Find where the given text appears and provide that cell's center as (x, y) coordinate. 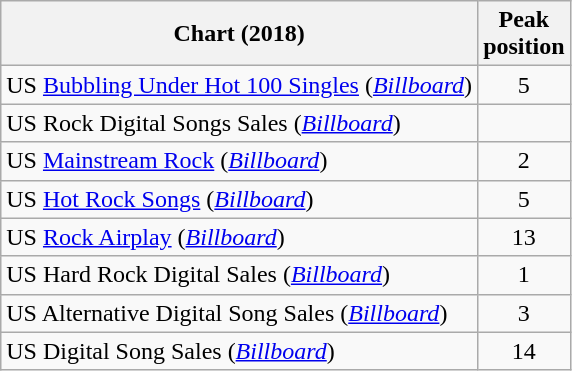
US Rock Airplay (Billboard) (240, 237)
US Rock Digital Songs Sales (Billboard) (240, 123)
US Hot Rock Songs (Billboard) (240, 199)
13 (524, 237)
US Hard Rock Digital Sales (Billboard) (240, 275)
2 (524, 161)
3 (524, 313)
US Bubbling Under Hot 100 Singles (Billboard) (240, 85)
US Mainstream Rock (Billboard) (240, 161)
1 (524, 275)
Peakposition (524, 34)
US Digital Song Sales (Billboard) (240, 351)
14 (524, 351)
Chart (2018) (240, 34)
US Alternative Digital Song Sales (Billboard) (240, 313)
